Pinpoint the cell where the given text exists, returning its [X, Y] midpoint coordinate. 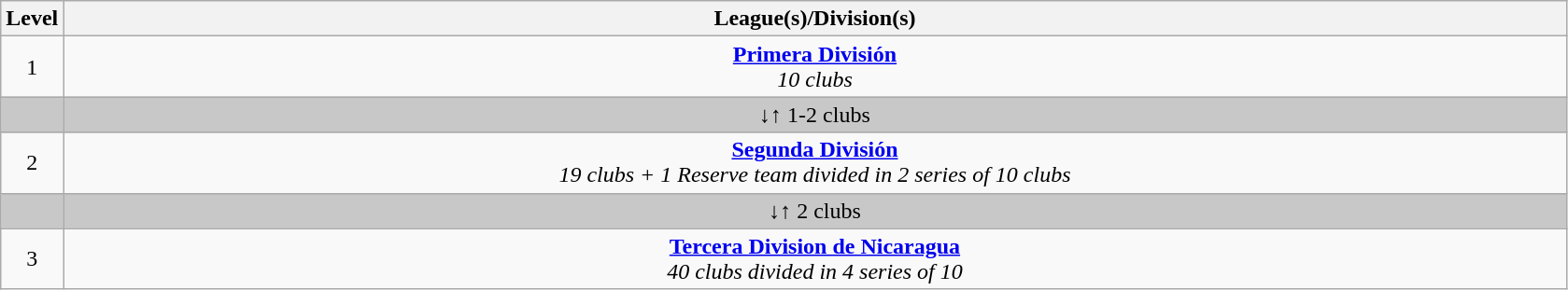
League(s)/Division(s) [814, 19]
1 [32, 67]
2 [32, 162]
3 [32, 259]
Primera División10 clubs [814, 67]
Tercera Division de Nicaragua40 clubs divided in 4 series of 10 [814, 259]
↓↑ 1-2 clubs [814, 115]
↓↑ 2 clubs [814, 211]
Level [32, 19]
Segunda División19 clubs + 1 Reserve team divided in 2 series of 10 clubs [814, 162]
